Capture the cell that displays the provided text and extract its (x, y) central coordinate. 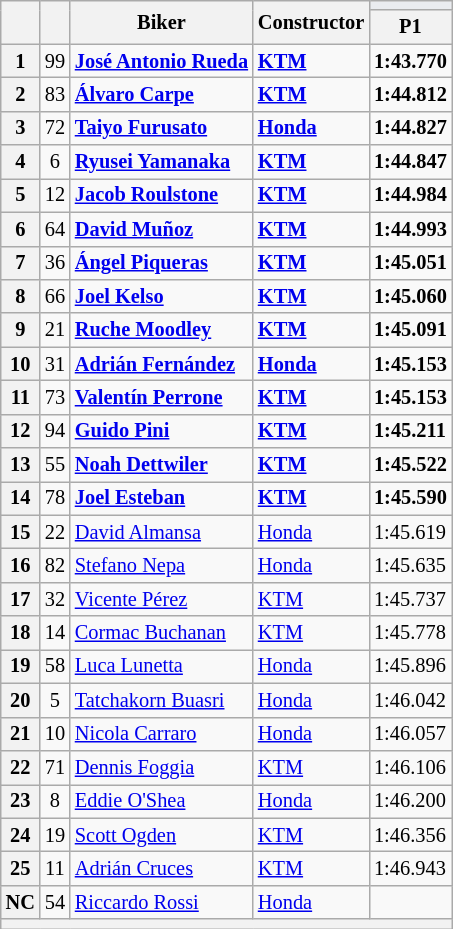
P1 (410, 27)
1:45.619 (410, 532)
94 (55, 431)
1:45.590 (410, 498)
71 (55, 767)
1:46.042 (410, 700)
Álvaro Carpe (162, 94)
Guido Pini (162, 431)
Eddie O'Shea (162, 801)
Biker (162, 22)
72 (55, 128)
Scott Ogden (162, 835)
Taiyo Furusato (162, 128)
1:44.812 (410, 94)
1:44.993 (410, 229)
1:45.896 (410, 666)
1:46.356 (410, 835)
15 (20, 532)
83 (55, 94)
25 (20, 868)
1:43.770 (410, 61)
Noah Dettwiler (162, 465)
1:45.778 (410, 633)
Ruche Moodley (162, 330)
99 (55, 61)
David Almansa (162, 532)
4 (20, 162)
66 (55, 296)
73 (55, 397)
Cormac Buchanan (162, 633)
20 (20, 700)
17 (20, 599)
13 (20, 465)
Vicente Pérez (162, 599)
16 (20, 565)
54 (55, 902)
58 (55, 666)
9 (20, 330)
64 (55, 229)
Stefano Nepa (162, 565)
1:45.060 (410, 296)
55 (55, 465)
7 (20, 263)
23 (20, 801)
Adrián Cruces (162, 868)
1:44.827 (410, 128)
Adrián Fernández (162, 364)
Ángel Piqueras (162, 263)
José Antonio Rueda (162, 61)
1:45.635 (410, 565)
1:46.200 (410, 801)
18 (20, 633)
Luca Lunetta (162, 666)
Nicola Carraro (162, 734)
32 (55, 599)
Dennis Foggia (162, 767)
Ryusei Yamanaka (162, 162)
Joel Esteban (162, 498)
Valentín Perrone (162, 397)
Riccardo Rossi (162, 902)
1:45.737 (410, 599)
1:45.211 (410, 431)
1:45.522 (410, 465)
78 (55, 498)
Jacob Roulstone (162, 195)
1 (20, 61)
24 (20, 835)
31 (55, 364)
David Muñoz (162, 229)
1:46.106 (410, 767)
3 (20, 128)
NC (20, 902)
Tatchakorn Buasri (162, 700)
1:46.057 (410, 734)
82 (55, 565)
1:46.943 (410, 868)
36 (55, 263)
2 (20, 94)
1:45.051 (410, 263)
1:44.984 (410, 195)
Joel Kelso (162, 296)
1:44.847 (410, 162)
Constructor (311, 22)
1:45.091 (410, 330)
